Scan for the cell matching the given text and deliver its [x, y] coordinate at center. 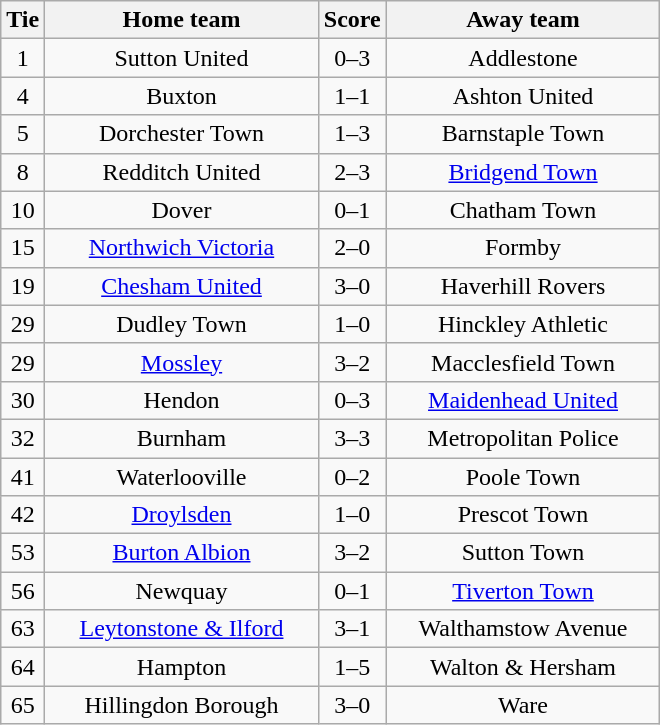
10 [23, 210]
Sutton Town [523, 553]
Buxton [182, 96]
3–1 [352, 629]
Poole Town [523, 477]
Addlestone [523, 58]
Barnstaple Town [523, 134]
Hampton [182, 667]
Macclesfield Town [523, 362]
Redditch United [182, 172]
8 [23, 172]
Droylsden [182, 515]
Haverhill Rovers [523, 286]
1–3 [352, 134]
Dover [182, 210]
Away team [523, 20]
Hinckley Athletic [523, 324]
Walton & Hersham [523, 667]
Sutton United [182, 58]
1–5 [352, 667]
Home team [182, 20]
53 [23, 553]
Maidenhead United [523, 400]
Burton Albion [182, 553]
19 [23, 286]
32 [23, 438]
Tie [23, 20]
Mossley [182, 362]
Walthamstow Avenue [523, 629]
30 [23, 400]
Dudley Town [182, 324]
63 [23, 629]
Dorchester Town [182, 134]
42 [23, 515]
Ashton United [523, 96]
Hillingdon Borough [182, 705]
64 [23, 667]
65 [23, 705]
Burnham [182, 438]
Chesham United [182, 286]
Newquay [182, 591]
Prescot Town [523, 515]
0–2 [352, 477]
Ware [523, 705]
3–3 [352, 438]
15 [23, 248]
2–0 [352, 248]
1–1 [352, 96]
Leytonstone & Ilford [182, 629]
Chatham Town [523, 210]
56 [23, 591]
Metropolitan Police [523, 438]
Formby [523, 248]
Northwich Victoria [182, 248]
Bridgend Town [523, 172]
Tiverton Town [523, 591]
1 [23, 58]
5 [23, 134]
4 [23, 96]
Waterlooville [182, 477]
Score [352, 20]
2–3 [352, 172]
Hendon [182, 400]
41 [23, 477]
